Extract the (X, Y) coordinate from the center of the cell holding the provided text.  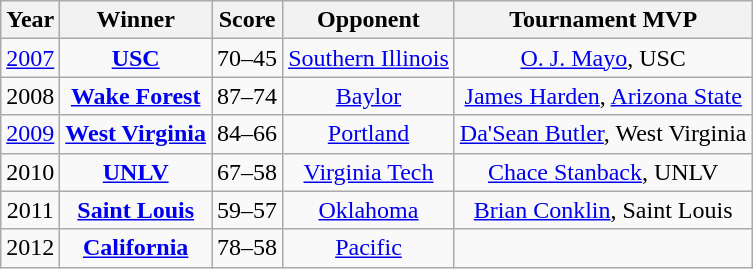
78–58 (248, 248)
Oklahoma (369, 210)
Year (30, 20)
Saint Louis (136, 210)
Winner (136, 20)
Chace Stanback, UNLV (603, 172)
West Virginia (136, 134)
Tournament MVP (603, 20)
Baylor (369, 96)
67–58 (248, 172)
Southern Illinois (369, 58)
O. J. Mayo, USC (603, 58)
2012 (30, 248)
Score (248, 20)
2008 (30, 96)
2009 (30, 134)
Brian Conklin, Saint Louis (603, 210)
2011 (30, 210)
84–66 (248, 134)
UNLV (136, 172)
59–57 (248, 210)
2007 (30, 58)
Pacific (369, 248)
USC (136, 58)
87–74 (248, 96)
Wake Forest (136, 96)
Da'Sean Butler, West Virginia (603, 134)
Portland (369, 134)
California (136, 248)
2010 (30, 172)
70–45 (248, 58)
Opponent (369, 20)
James Harden, Arizona State (603, 96)
Virginia Tech (369, 172)
